From the cell containing the given text, extract its center point as [X, Y] coordinate. 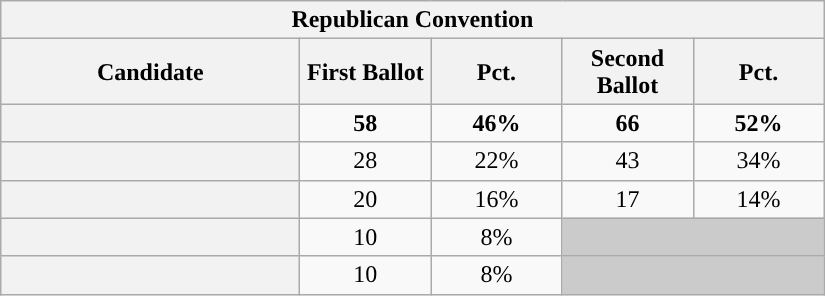
20 [366, 199]
46% [496, 123]
22% [496, 161]
58 [366, 123]
34% [758, 161]
52% [758, 123]
Republican Convention [412, 20]
28 [366, 161]
Second Ballot [628, 72]
16% [496, 199]
14% [758, 199]
43 [628, 161]
Candidate [150, 72]
17 [628, 199]
First Ballot [366, 72]
66 [628, 123]
